Extract the [X, Y] coordinate from the center of the cell holding the provided text.  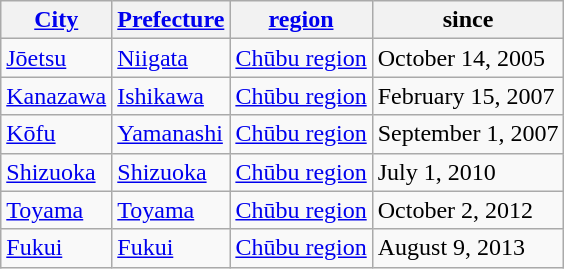
Niigata [171, 58]
September 1, 2007 [468, 134]
Jōetsu [56, 58]
July 1, 2010 [468, 172]
City [56, 20]
August 9, 2013 [468, 248]
Kanazawa [56, 96]
Prefecture [171, 20]
Ishikawa [171, 96]
October 2, 2012 [468, 210]
Yamanashi [171, 134]
region [301, 20]
Kōfu [56, 134]
since [468, 20]
February 15, 2007 [468, 96]
October 14, 2005 [468, 58]
